From the cell containing the given text, extract its center point as (x, y) coordinate. 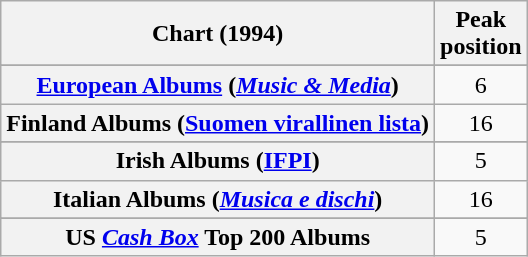
Finland Albums (Suomen virallinen lista) (218, 123)
US Cash Box Top 200 Albums (218, 237)
European Albums (Music & Media) (218, 85)
Irish Albums (IFPI) (218, 161)
Peakposition (481, 34)
6 (481, 85)
Italian Albums (Musica e dischi) (218, 199)
Chart (1994) (218, 34)
